For the text-containing cell, return its midpoint in [x, y] coordinate format. 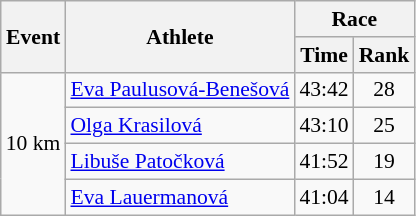
Event [34, 36]
Eva Paulusová-Benešová [180, 90]
Rank [384, 55]
10 km [34, 143]
43:42 [324, 90]
19 [384, 162]
43:10 [324, 126]
41:52 [324, 162]
Time [324, 55]
Athlete [180, 36]
Libuše Patočková [180, 162]
41:04 [324, 197]
Eva Lauermanová [180, 197]
28 [384, 90]
Olga Krasilová [180, 126]
Race [354, 19]
25 [384, 126]
14 [384, 197]
